Extract the [X, Y] coordinate from the center of the cell holding the provided text.  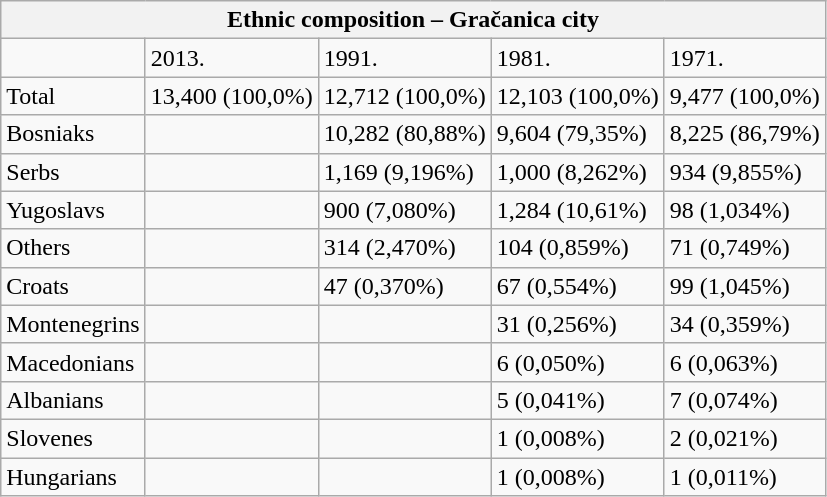
12,712 (100,0%) [404, 96]
1981. [578, 58]
67 (0,554%) [578, 286]
99 (1,045%) [744, 286]
5 (0,041%) [578, 400]
71 (0,749%) [744, 248]
Yugoslavs [73, 210]
34 (0,359%) [744, 324]
Hungarians [73, 477]
6 (0,050%) [578, 362]
1,169 (9,196%) [404, 172]
Macedonians [73, 362]
9,604 (79,35%) [578, 134]
9,477 (100,0%) [744, 96]
1,000 (8,262%) [578, 172]
13,400 (100,0%) [232, 96]
31 (0,256%) [578, 324]
8,225 (86,79%) [744, 134]
900 (7,080%) [404, 210]
Croats [73, 286]
12,103 (100,0%) [578, 96]
Serbs [73, 172]
Slovenes [73, 438]
Bosniaks [73, 134]
314 (2,470%) [404, 248]
1,284 (10,61%) [578, 210]
98 (1,034%) [744, 210]
7 (0,074%) [744, 400]
934 (9,855%) [744, 172]
47 (0,370%) [404, 286]
Ethnic composition – Gračanica city [414, 20]
Others [73, 248]
104 (0,859%) [578, 248]
Montenegrins [73, 324]
Total [73, 96]
Albanians [73, 400]
1991. [404, 58]
1971. [744, 58]
1 (0,011%) [744, 477]
2013. [232, 58]
6 (0,063%) [744, 362]
2 (0,021%) [744, 438]
10,282 (80,88%) [404, 134]
